Scan for the cell matching the given text and deliver its [X, Y] coordinate at center. 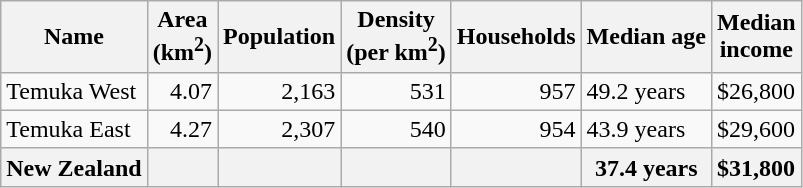
Name [74, 37]
531 [396, 91]
49.2 years [646, 91]
4.07 [182, 91]
Temuka East [74, 129]
540 [396, 129]
$26,800 [756, 91]
Temuka West [74, 91]
954 [516, 129]
Medianincome [756, 37]
4.27 [182, 129]
$29,600 [756, 129]
37.4 years [646, 167]
New Zealand [74, 167]
Density(per km2) [396, 37]
Population [280, 37]
Area(km2) [182, 37]
43.9 years [646, 129]
$31,800 [756, 167]
Median age [646, 37]
957 [516, 91]
Households [516, 37]
2,163 [280, 91]
2,307 [280, 129]
